Extract the [X, Y] coordinate from the center of the cell holding the provided text.  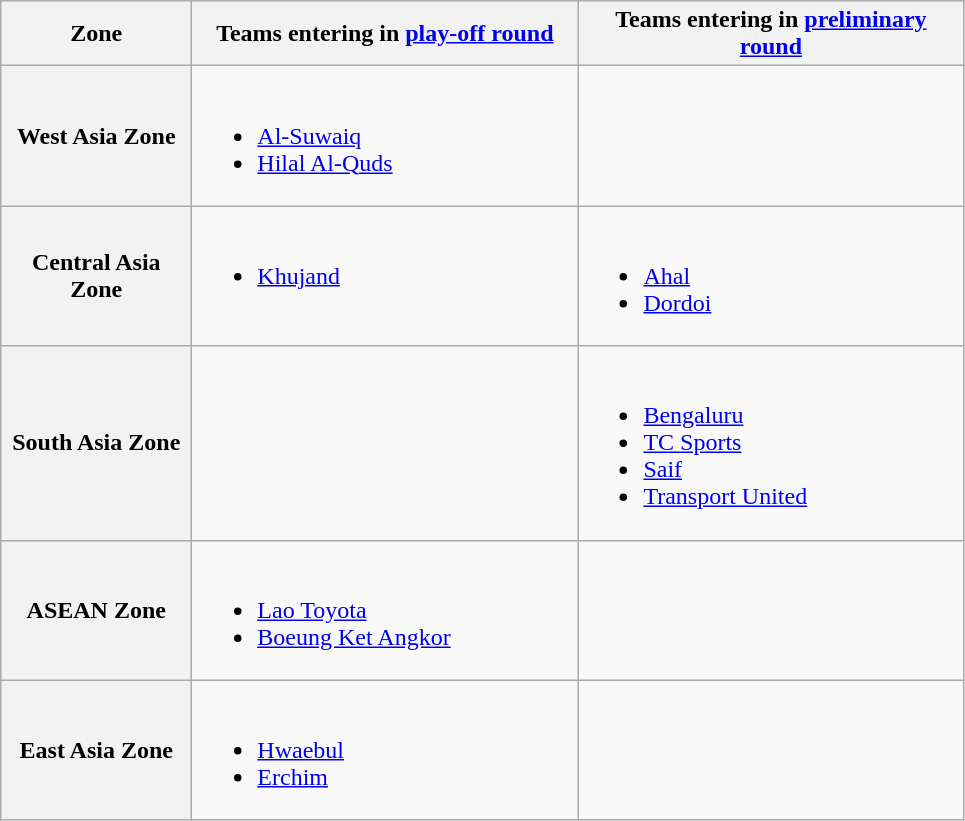
Hwaebul Erchim [385, 750]
Zone [96, 34]
Teams entering in play-off round [385, 34]
Teams entering in preliminary round [771, 34]
Al-Suwaiq Hilal Al-Quds [385, 136]
South Asia Zone [96, 443]
West Asia Zone [96, 136]
Central Asia Zone [96, 276]
Ahal Dordoi [771, 276]
East Asia Zone [96, 750]
Lao Toyota Boeung Ket Angkor [385, 610]
Bengaluru TC Sports Saif Transport United [771, 443]
Khujand [385, 276]
ASEAN Zone [96, 610]
